Capture the cell that displays the provided text and extract its (X, Y) central coordinate. 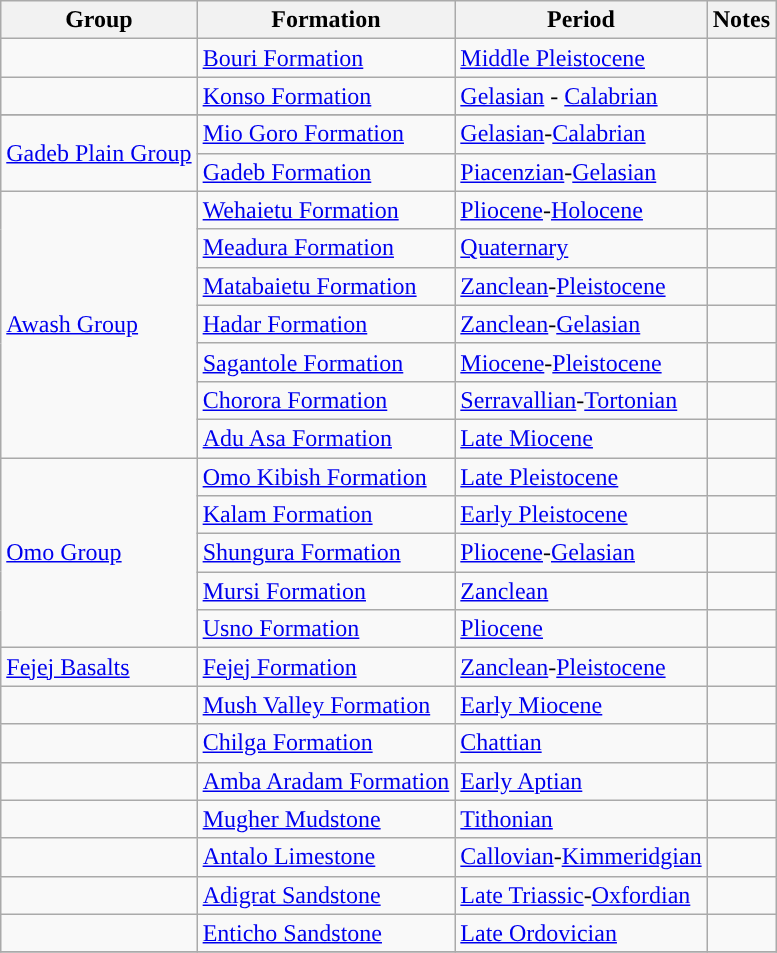
Amba Aradam Formation (326, 781)
Zanclean (581, 591)
Gadeb Plain Group (99, 153)
Mugher Mudstone (326, 819)
Usno Formation (326, 629)
Late Pleistocene (581, 477)
Group (99, 20)
Early Miocene (581, 705)
Mio Goro Formation (326, 134)
Adigrat Sandstone (326, 895)
Early Aptian (581, 781)
Gelasian - Calabrian (581, 96)
Antalo Limestone (326, 857)
Wehaietu Formation (326, 210)
Chilga Formation (326, 743)
Zanclean-Gelasian (581, 324)
Early Pleistocene (581, 515)
Sagantole Formation (326, 362)
Chorora Formation (326, 400)
Pliocene-Gelasian (581, 553)
Miocene-Pleistocene (581, 362)
Quaternary (581, 248)
Pliocene-Holocene (581, 210)
Serravallian-Tortonian (581, 400)
Middle Pleistocene (581, 58)
Chattian (581, 743)
Gelasian-Calabrian (581, 134)
Enticho Sandstone (326, 933)
Awash Group (99, 324)
Callovian-Kimmeridgian (581, 857)
Shungura Formation (326, 553)
Hadar Formation (326, 324)
Meadura Formation (326, 248)
Formation (326, 20)
Late Triassic-Oxfordian (581, 895)
Adu Asa Formation (326, 438)
Kalam Formation (326, 515)
Fejej Formation (326, 667)
Piacenzian-Gelasian (581, 172)
Tithonian (581, 819)
Fejej Basalts (99, 667)
Mush Valley Formation (326, 705)
Omo Group (99, 553)
Pliocene (581, 629)
Bouri Formation (326, 58)
Late Ordovician (581, 933)
Konso Formation (326, 96)
Period (581, 20)
Late Miocene (581, 438)
Gadeb Formation (326, 172)
Omo Kibish Formation (326, 477)
Notes (741, 20)
Mursi Formation (326, 591)
Matabaietu Formation (326, 286)
